Find where the given text appears and provide that cell's center as (X, Y) coordinate. 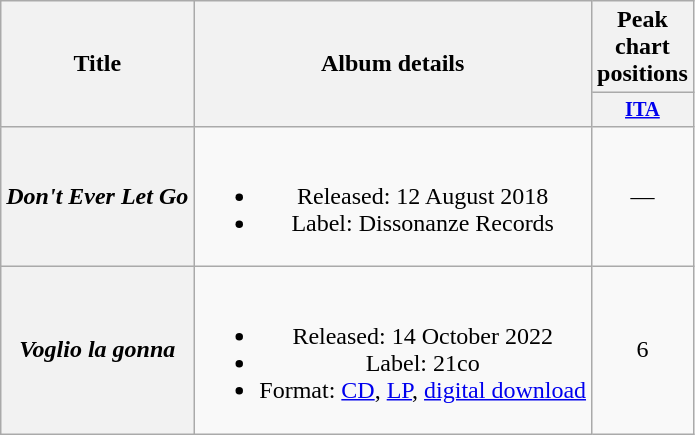
Released: 14 October 2022Label: 21coFormat: CD, LP, digital download (393, 350)
Released: 12 August 2018Label: Dissonanze Records (393, 196)
ITA (643, 110)
— (643, 196)
Title (98, 64)
6 (643, 350)
Album details (393, 64)
Don't Ever Let Go (98, 196)
Peak chart positions (643, 47)
Voglio la gonna (98, 350)
